Output the (x, y) coordinate of the center of the cell containing the given text.  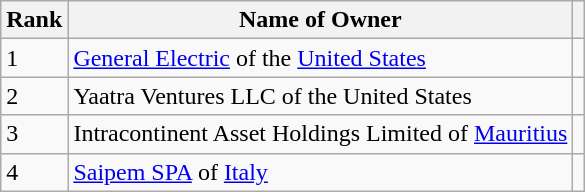
3 (34, 134)
Rank (34, 20)
Intracontinent Asset Holdings Limited of Mauritius (320, 134)
1 (34, 58)
General Electric of the United States (320, 58)
Saipem SPA of Italy (320, 172)
Name of Owner (320, 20)
4 (34, 172)
2 (34, 96)
Yaatra Ventures LLC of the United States (320, 96)
